Locate the cell with the specified text and output its (x, y) center coordinate. 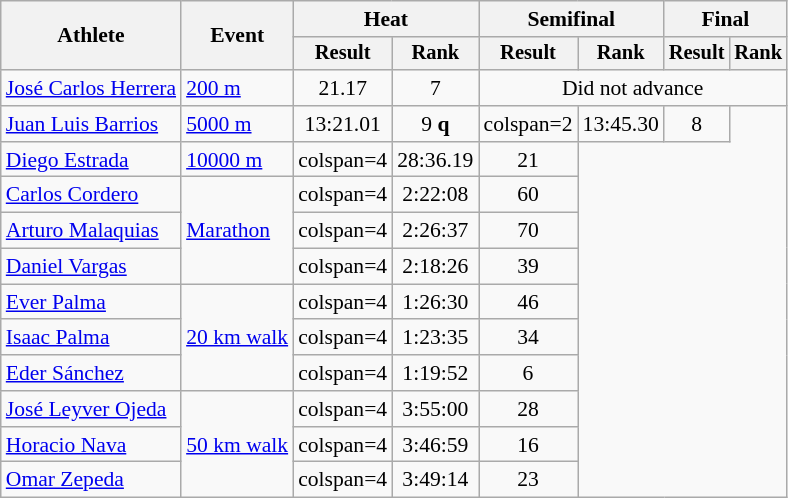
28 (528, 409)
46 (528, 302)
José Leyver Ojeda (91, 409)
34 (528, 338)
6 (528, 373)
70 (528, 231)
13:45.30 (621, 124)
20 km walk (237, 338)
39 (528, 267)
3:46:59 (435, 445)
8 (697, 124)
23 (528, 480)
Juan Luis Barrios (91, 124)
28:36.19 (435, 160)
Marathon (237, 230)
Horacio Nava (91, 445)
21 (528, 160)
3:49:14 (435, 480)
Final (726, 19)
1:26:30 (435, 302)
50 km walk (237, 444)
3:55:00 (435, 409)
Athlete (91, 36)
Arturo Malaquias (91, 231)
2:26:37 (435, 231)
Carlos Cordero (91, 195)
Isaac Palma (91, 338)
2:18:26 (435, 267)
9 q (435, 124)
Semifinal (570, 19)
10000 m (237, 160)
21.17 (342, 88)
Did not advance (632, 88)
1:19:52 (435, 373)
Event (237, 36)
Heat (386, 19)
Daniel Vargas (91, 267)
5000 m (237, 124)
13:21.01 (342, 124)
200 m (237, 88)
colspan=2 (528, 124)
2:22:08 (435, 195)
7 (435, 88)
1:23:35 (435, 338)
Ever Palma (91, 302)
Eder Sánchez (91, 373)
José Carlos Herrera (91, 88)
Omar Zepeda (91, 480)
60 (528, 195)
16 (528, 445)
Diego Estrada (91, 160)
